Scan for the cell matching the given text and deliver its [X, Y] coordinate at center. 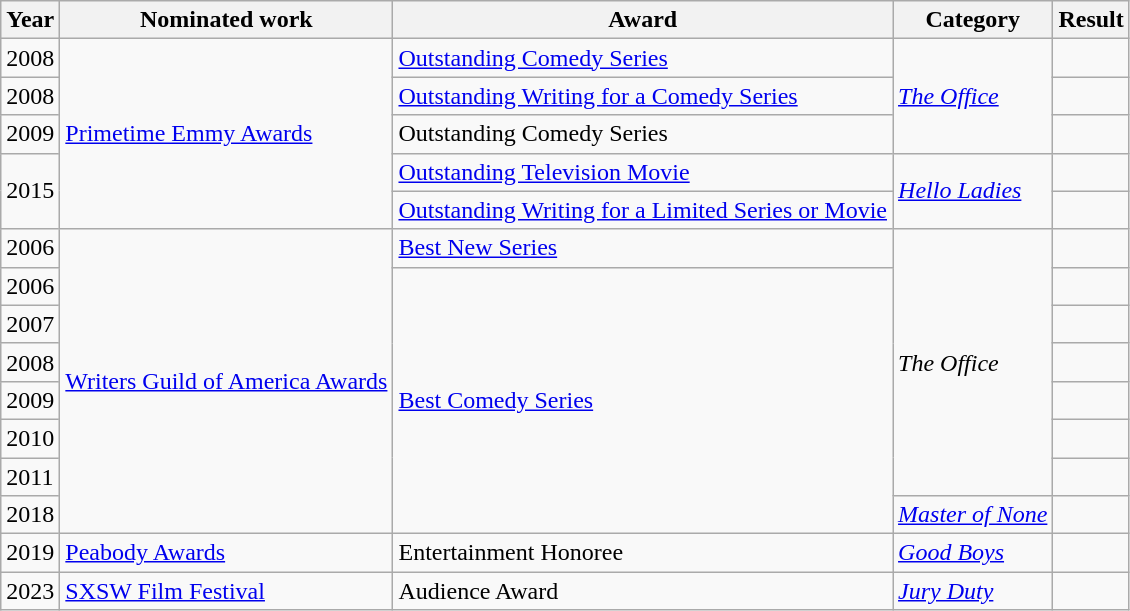
Peabody Awards [226, 553]
2010 [30, 438]
Audience Award [643, 591]
SXSW Film Festival [226, 591]
Result [1091, 20]
2011 [30, 477]
Entertainment Honoree [643, 553]
Award [643, 20]
Jury Duty [973, 591]
Writers Guild of America Awards [226, 381]
Best Comedy Series [643, 400]
2023 [30, 591]
Year [30, 20]
Master of None [973, 515]
Category [973, 20]
Outstanding Writing for a Comedy Series [643, 96]
Outstanding Television Movie [643, 172]
Primetime Emmy Awards [226, 134]
Hello Ladies [973, 191]
2007 [30, 324]
Nominated work [226, 20]
2018 [30, 515]
2015 [30, 191]
Good Boys [973, 553]
2019 [30, 553]
Best New Series [643, 248]
Outstanding Writing for a Limited Series or Movie [643, 210]
